Pinpoint the cell where the given text exists, returning its (X, Y) midpoint coordinate. 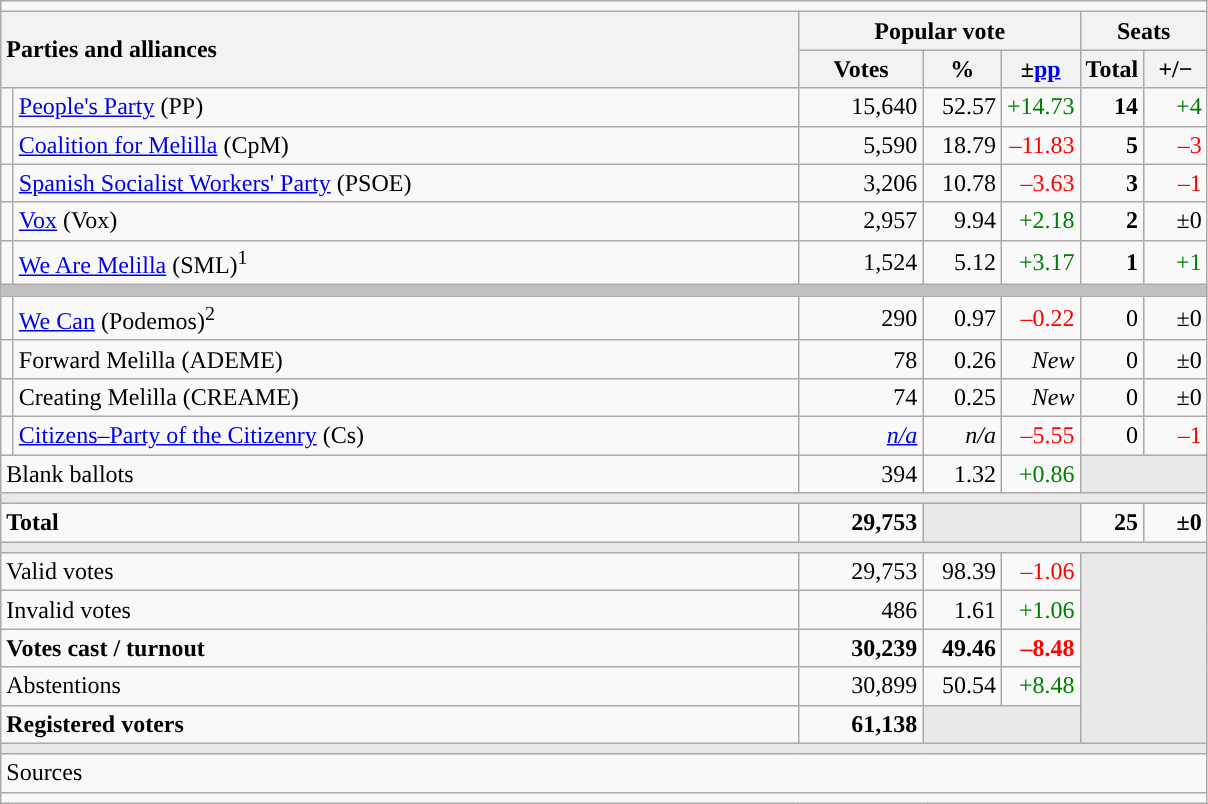
2,957 (861, 221)
9.94 (962, 221)
Votes cast / turnout (400, 648)
+3.17 (1040, 262)
0.25 (962, 397)
1,524 (861, 262)
61,138 (861, 724)
Valid votes (400, 572)
+0.86 (1040, 474)
–3 (1176, 145)
% (962, 69)
3 (1112, 183)
5 (1112, 145)
Invalid votes (400, 610)
290 (861, 318)
–1.06 (1040, 572)
50.54 (962, 686)
Votes (861, 69)
+8.48 (1040, 686)
We Can (Podemos)2 (406, 318)
+2.18 (1040, 221)
Seats (1144, 31)
We Are Melilla (SML)1 (406, 262)
394 (861, 474)
98.39 (962, 572)
–11.83 (1040, 145)
Blank ballots (400, 474)
1.32 (962, 474)
+1 (1176, 262)
5,590 (861, 145)
2 (1112, 221)
Parties and alliances (400, 50)
–5.55 (1040, 435)
18.79 (962, 145)
0.97 (962, 318)
–8.48 (1040, 648)
1.61 (962, 610)
Spanish Socialist Workers' Party (PSOE) (406, 183)
Vox (Vox) (406, 221)
Creating Melilla (CREAME) (406, 397)
–0.22 (1040, 318)
5.12 (962, 262)
49.46 (962, 648)
78 (861, 359)
+4 (1176, 107)
0.26 (962, 359)
25 (1112, 523)
+1.06 (1040, 610)
14 (1112, 107)
–3.63 (1040, 183)
30,899 (861, 686)
+14.73 (1040, 107)
People's Party (PP) (406, 107)
Popular vote (940, 31)
Sources (604, 773)
Abstentions (400, 686)
Forward Melilla (ADEME) (406, 359)
1 (1112, 262)
Registered voters (400, 724)
52.57 (962, 107)
10.78 (962, 183)
+/− (1176, 69)
74 (861, 397)
Coalition for Melilla (CpM) (406, 145)
30,239 (861, 648)
3,206 (861, 183)
486 (861, 610)
Citizens–Party of the Citizenry (Cs) (406, 435)
±pp (1040, 69)
15,640 (861, 107)
